Return [X, Y] of the center of cell containing provided text 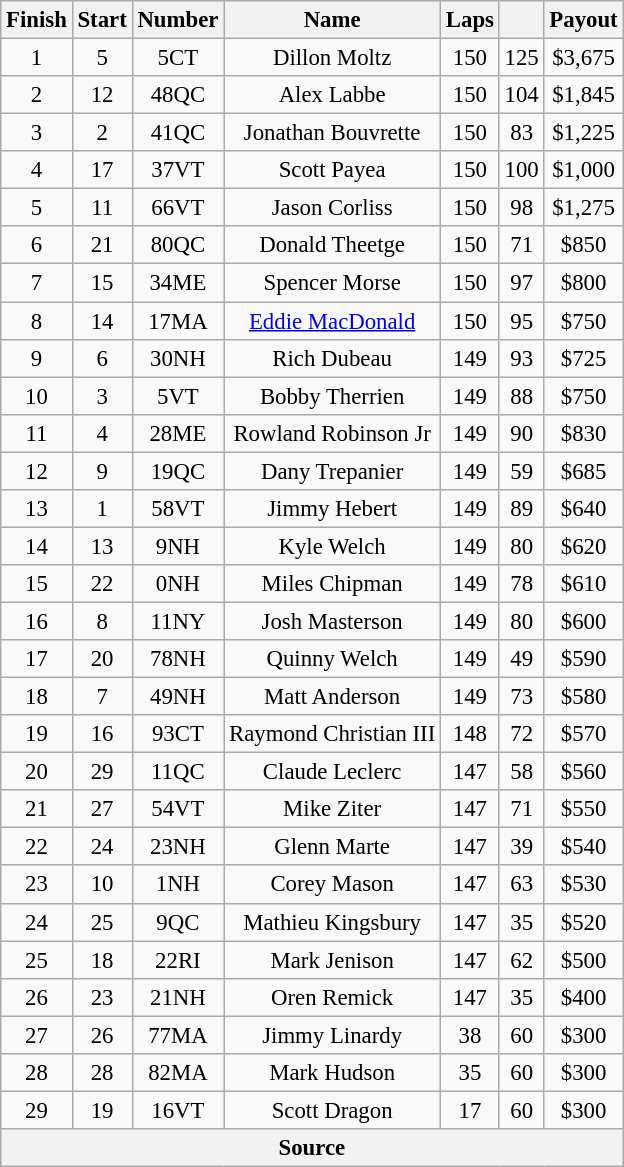
Spencer Morse [332, 283]
Mike Ziter [332, 809]
28ME [178, 433]
77MA [178, 1035]
49NH [178, 697]
73 [522, 697]
Alex Labbe [332, 95]
$400 [584, 997]
22RI [178, 960]
$1,845 [584, 95]
5CT [178, 58]
Bobby Therrien [332, 396]
Jonathan Bouvrette [332, 133]
11QC [178, 772]
Mathieu Kingsbury [332, 922]
66VT [178, 208]
Oren Remick [332, 997]
1NH [178, 885]
23NH [178, 847]
34ME [178, 283]
90 [522, 433]
58VT [178, 509]
$830 [584, 433]
63 [522, 885]
Raymond Christian III [332, 734]
9QC [178, 922]
93CT [178, 734]
$3,675 [584, 58]
62 [522, 960]
82MA [178, 1073]
88 [522, 396]
59 [522, 471]
58 [522, 772]
Finish [36, 20]
93 [522, 358]
$1,225 [584, 133]
0NH [178, 584]
37VT [178, 170]
54VT [178, 809]
Quinny Welch [332, 659]
80QC [178, 245]
98 [522, 208]
83 [522, 133]
17MA [178, 321]
$580 [584, 697]
95 [522, 321]
$570 [584, 734]
125 [522, 58]
Rich Dubeau [332, 358]
Name [332, 20]
Glenn Marte [332, 847]
Donald Theetge [332, 245]
Number [178, 20]
$725 [584, 358]
Jimmy Linardy [332, 1035]
Corey Mason [332, 885]
5VT [178, 396]
Claude Leclerc [332, 772]
$590 [584, 659]
19QC [178, 471]
Dillon Moltz [332, 58]
$610 [584, 584]
Mark Jenison [332, 960]
$640 [584, 509]
39 [522, 847]
30NH [178, 358]
104 [522, 95]
38 [470, 1035]
$685 [584, 471]
$620 [584, 546]
Jimmy Hebert [332, 509]
$600 [584, 621]
49 [522, 659]
100 [522, 170]
$500 [584, 960]
$550 [584, 809]
$1,275 [584, 208]
Source [312, 1148]
$560 [584, 772]
Jason Corliss [332, 208]
$850 [584, 245]
41QC [178, 133]
$800 [584, 283]
89 [522, 509]
$540 [584, 847]
$1,000 [584, 170]
148 [470, 734]
11NY [178, 621]
Miles Chipman [332, 584]
97 [522, 283]
Scott Payea [332, 170]
Kyle Welch [332, 546]
21NH [178, 997]
Payout [584, 20]
Laps [470, 20]
Josh Masterson [332, 621]
$520 [584, 922]
Start [102, 20]
16VT [178, 1110]
78 [522, 584]
Rowland Robinson Jr [332, 433]
Matt Anderson [332, 697]
Dany Trepanier [332, 471]
$530 [584, 885]
78NH [178, 659]
Eddie MacDonald [332, 321]
72 [522, 734]
48QC [178, 95]
9NH [178, 546]
Mark Hudson [332, 1073]
Scott Dragon [332, 1110]
